Return the [x, y] coordinate for the center point of the cell that contains the specified text.  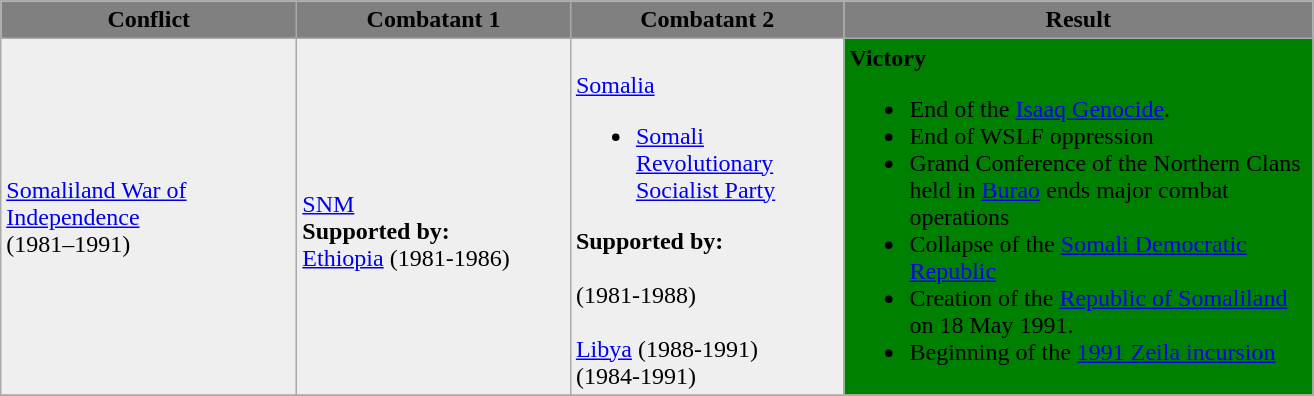
Conflict [149, 20]
Result [1078, 20]
Somalia Somali Revolutionary Socialist PartySupported by: (1981-1988) Libya (1988-1991) (1984-1991) [707, 217]
Somaliland War of Independence(1981–1991) [149, 217]
SNMSupported by: Ethiopia (1981-1986) [434, 217]
Combatant 1 [434, 20]
Combatant 2 [707, 20]
